Capture the cell that displays the provided text and extract its (x, y) central coordinate. 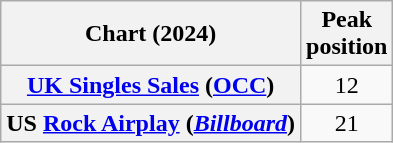
Chart (2024) (151, 34)
Peakposition (347, 34)
21 (347, 123)
US Rock Airplay (Billboard) (151, 123)
12 (347, 85)
UK Singles Sales (OCC) (151, 85)
